From the cell containing the given text, extract its center point as (x, y) coordinate. 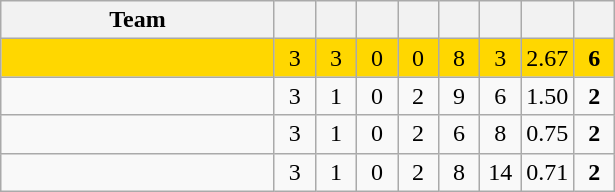
0.75 (548, 134)
14 (500, 172)
1.50 (548, 96)
0.71 (548, 172)
2.67 (548, 58)
Team (138, 20)
9 (460, 96)
